Determine the (x, y) coordinate at the center of the cell enclosing the given text.  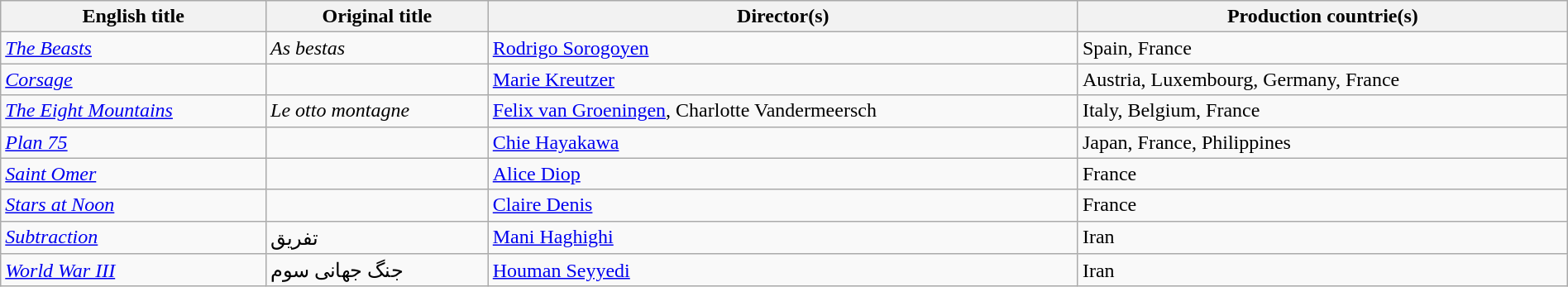
Production countrie(s) (1322, 17)
The Beasts (134, 48)
Houman Seyyedi (782, 270)
Original title (377, 17)
Mani Haghighi (782, 237)
Stars at Noon (134, 205)
Austria, Luxembourg, Germany, France (1322, 79)
The Eight Mountains (134, 111)
جنگ جهانی سوم (377, 270)
Spain, France (1322, 48)
As bestas (377, 48)
Director(s) (782, 17)
Subtraction (134, 237)
Le otto montagne (377, 111)
Saint Omer (134, 174)
Chie Hayakawa (782, 142)
Corsage (134, 79)
Felix van Groeningen, Charlotte Vandermeersch (782, 111)
Marie Kreutzer (782, 79)
Claire Denis (782, 205)
Japan, France, Philippines (1322, 142)
Rodrigo Sorogoyen (782, 48)
World War III (134, 270)
English title (134, 17)
Plan 75 (134, 142)
Italy, Belgium, France (1322, 111)
Alice Diop (782, 174)
تفریق (377, 237)
